Pinpoint the cell where the given text exists, returning its [x, y] midpoint coordinate. 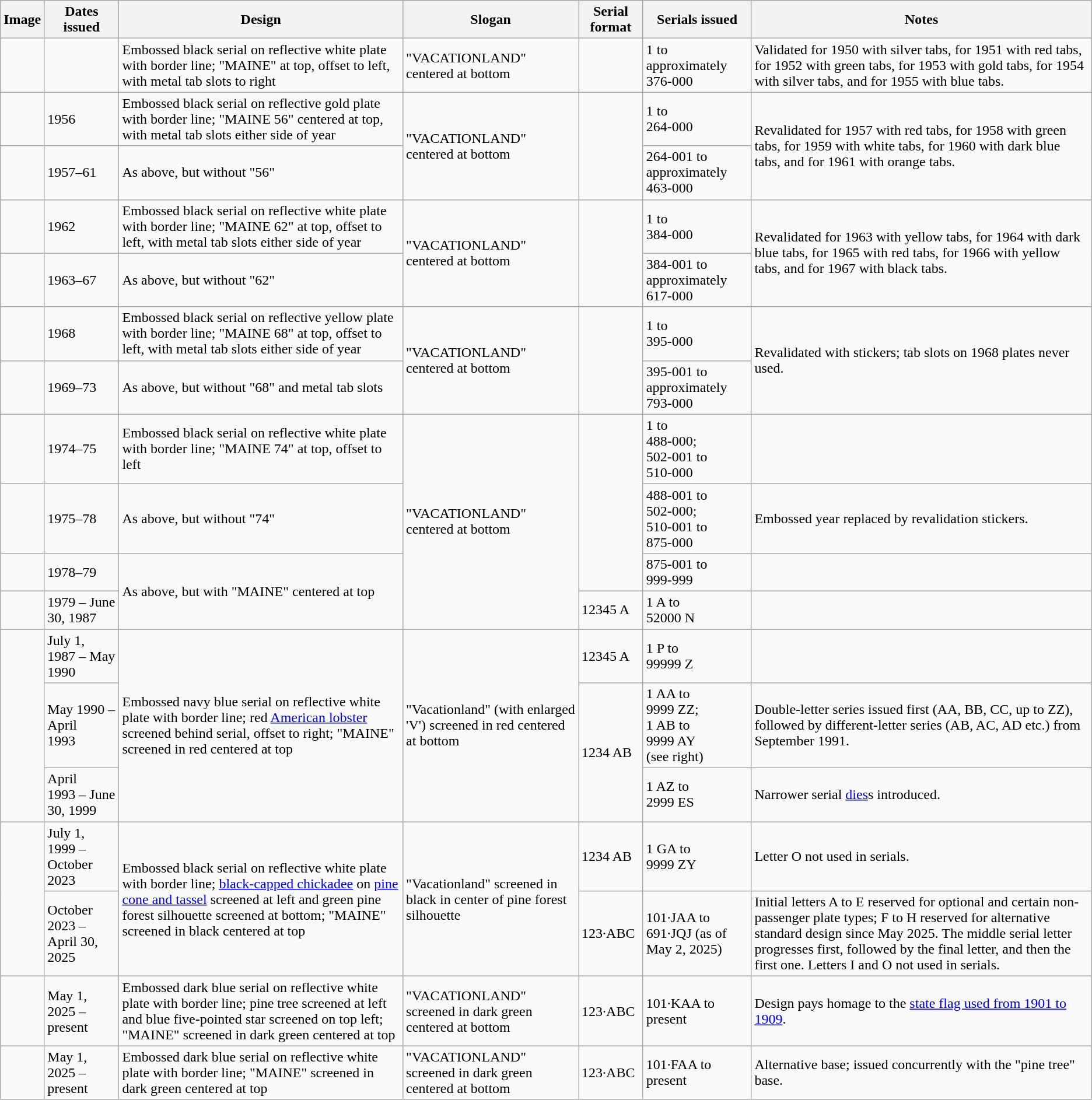
Slogan [491, 20]
As above, but with "MAINE" centered at top [261, 591]
101·FAA to present [697, 1073]
As above, but without "74" [261, 518]
Double-letter series issued first (AA, BB, CC, up to ZZ), followed by different-letter series (AB, AC, AD etc.) from September 1991. [922, 726]
April 1993 – June 30, 1999 [82, 795]
Narrower serial diess introduced. [922, 795]
1962 [82, 226]
1 to264-000 [697, 119]
264-001 to approximately 463-000 [697, 173]
Design [261, 20]
395-001 to approximately 793-000 [697, 387]
Embossed black serial on reflective white plate with border line; "MAINE" at top, offset to left, with metal tab slots to right [261, 65]
Dates issued [82, 20]
Embossed year replaced by revalidation stickers. [922, 518]
Image [22, 20]
As above, but without "68" and metal tab slots [261, 387]
Embossed black serial on reflective yellow plate with border line; "MAINE 68" at top, offset to left, with metal tab slots either side of year [261, 334]
1968 [82, 334]
1979 – June 30, 1987 [82, 610]
101·JAA to 691·JQJ (as of May 2, 2025) [697, 934]
Revalidated with stickers; tab slots on 1968 plates never used. [922, 360]
488-001 to502-000;510-001 to875-000 [697, 518]
1956 [82, 119]
384-001 to approximately 617-000 [697, 280]
July 1, 1999 – October 2023 [82, 856]
1 to488-000;502-001 to510-000 [697, 449]
May 1990 – April1993 [82, 726]
1969–73 [82, 387]
"Vacationland" (with enlarged 'V') screened in red centered at bottom [491, 725]
1978–79 [82, 572]
1 P to99999 Z [697, 656]
"Vacationland" screened in black in center of pine forest silhouette [491, 899]
As above, but without "62" [261, 280]
Embossed dark blue serial on reflective white plate with border line; "MAINE" screened in dark green centered at top [261, 1073]
Revalidated for 1957 with red tabs, for 1958 with green tabs, for 1959 with white tabs, for 1960 with dark blue tabs, and for 1961 with orange tabs. [922, 146]
Design pays homage to the state flag used from 1901 to 1909. [922, 1011]
Serial format [611, 20]
Alternative base; issued concurrently with the "pine tree" base. [922, 1073]
Serials issued [697, 20]
101·KAA to present [697, 1011]
875-001 to999-999 [697, 572]
1 GA to9999 ZY [697, 856]
1 to approximately 376-000 [697, 65]
Embossed black serial on reflective gold plate with border line; "MAINE 56" centered at top, with metal tab slots either side of year [261, 119]
July 1, 1987 – May1990 [82, 656]
1974–75 [82, 449]
1975–78 [82, 518]
1 AA to9999 ZZ;1 AB to9999 AY(see right) [697, 726]
As above, but without "56" [261, 173]
Embossed black serial on reflective white plate with border line; "MAINE 62" at top, offset to left, with metal tab slots either side of year [261, 226]
1 AZ to2999 ES [697, 795]
Embossed black serial on reflective white plate with border line; "MAINE 74" at top, offset to left [261, 449]
1963–67 [82, 280]
October 2023 – April 30, 2025 [82, 934]
Notes [922, 20]
Revalidated for 1963 with yellow tabs, for 1964 with dark blue tabs, for 1965 with red tabs, for 1966 with yellow tabs, and for 1967 with black tabs. [922, 253]
1957–61 [82, 173]
1 to395-000 [697, 334]
1 to384-000 [697, 226]
Letter O not used in serials. [922, 856]
1 A to52000 N [697, 610]
